Return (X, Y) of the center of cell containing provided text 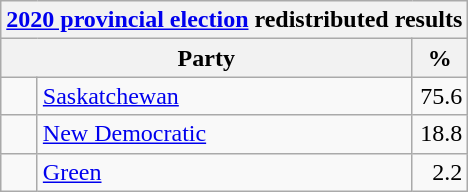
18.8 (440, 134)
Saskatchewan (224, 96)
75.6 (440, 96)
2020 provincial election redistributed results (234, 20)
New Democratic (224, 134)
Party (206, 58)
% (440, 58)
2.2 (440, 172)
Green (224, 172)
